Determine the (X, Y) coordinate at the center of the cell enclosing the given text.  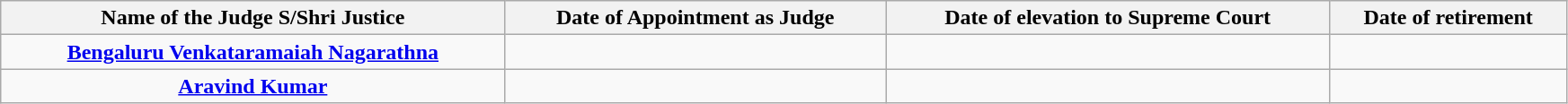
Date of retirement (1448, 18)
Bengaluru Venkataramaiah Nagarathna (253, 52)
Name of the Judge S/Shri Justice (253, 18)
Date of elevation to Supreme Court (1108, 18)
Date of Appointment as Judge (695, 18)
Aravind Kumar (253, 86)
